Search for the cell housing the specified text and yield its (X, Y) center coordinate. 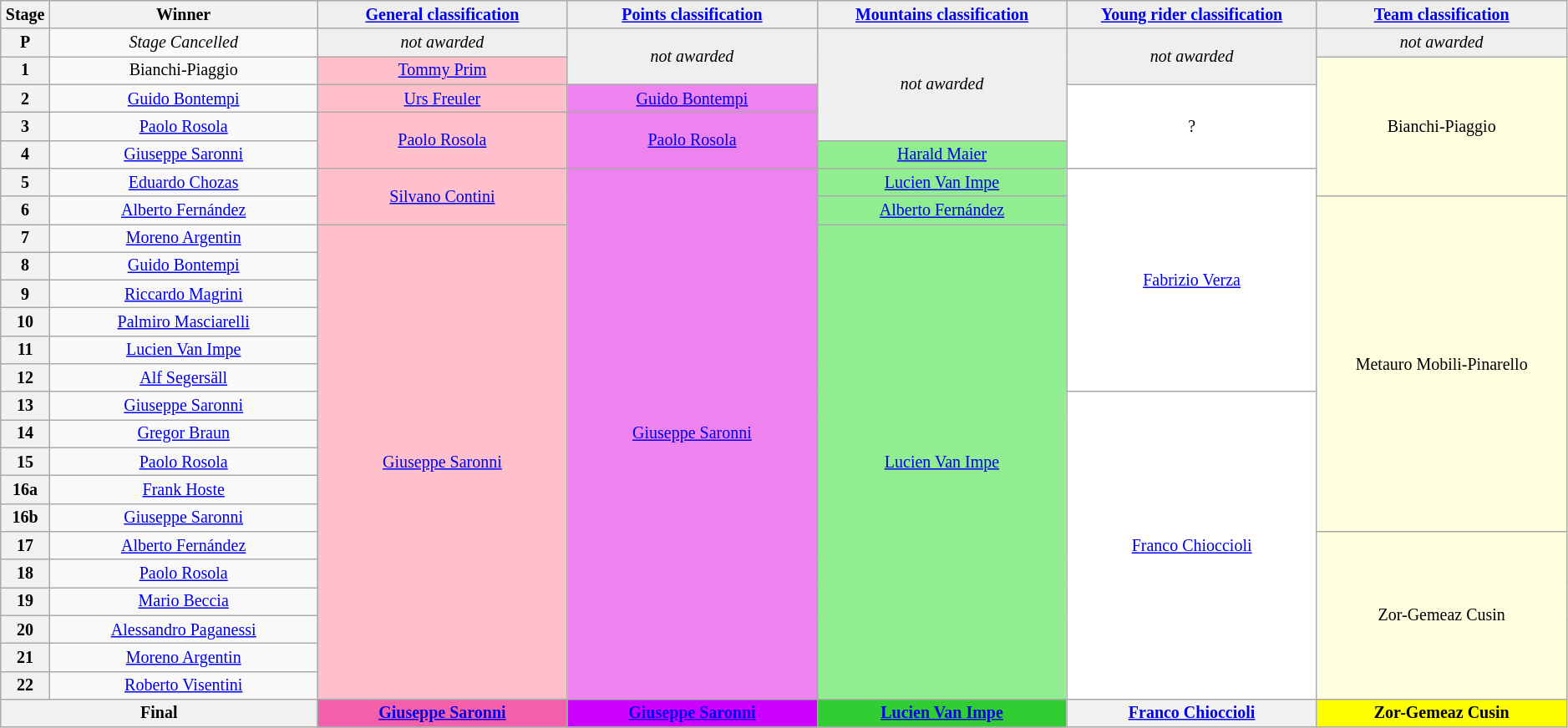
Palmiro Masciarelli (183, 322)
16b (25, 518)
6 (25, 210)
1 (25, 70)
Frank Hoste (183, 489)
Tommy Prim (443, 70)
Harald Maier (942, 154)
Gregor Braun (183, 434)
9 (25, 294)
Alf Segersäll (183, 377)
Metauro Mobili-Pinarello (1442, 364)
Mountains classification (942, 15)
Riccardo Magrini (183, 294)
19 (25, 601)
16a (25, 489)
Mario Beccia (183, 601)
2 (25, 99)
Team classification (1442, 15)
Fabrizio Verza (1191, 281)
21 (25, 658)
Eduardo Chozas (183, 182)
20 (25, 629)
14 (25, 434)
Stage (25, 15)
Young rider classification (1191, 15)
13 (25, 406)
12 (25, 377)
17 (25, 546)
15 (25, 463)
Winner (183, 15)
Points classification (692, 15)
? (1191, 126)
Stage Cancelled (183, 43)
8 (25, 265)
Silvano Contini (443, 197)
3 (25, 127)
7 (25, 239)
10 (25, 322)
P (25, 43)
5 (25, 182)
22 (25, 685)
Roberto Visentini (183, 685)
18 (25, 573)
Urs Freuler (443, 99)
Final (159, 713)
Alessandro Paganessi (183, 629)
11 (25, 351)
General classification (443, 15)
4 (25, 154)
